For the text-containing cell, return its midpoint in [X, Y] coordinate format. 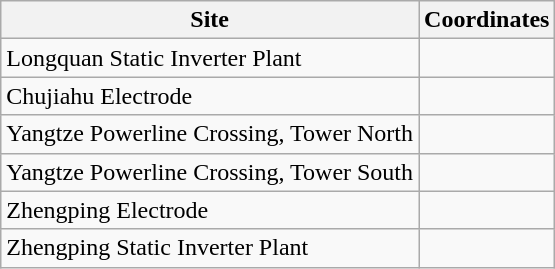
Site [210, 20]
Zhengping Static Inverter Plant [210, 248]
Zhengping Electrode [210, 210]
Yangtze Powerline Crossing, Tower North [210, 134]
Yangtze Powerline Crossing, Tower South [210, 172]
Coordinates [487, 20]
Chujiahu Electrode [210, 96]
Longquan Static Inverter Plant [210, 58]
